From the cell containing the given text, extract its center point as (X, Y) coordinate. 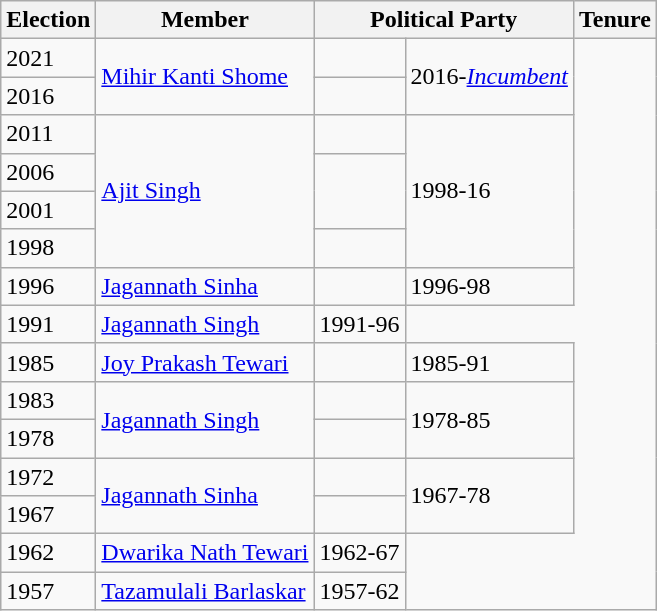
Joy Prakash Tewari (205, 362)
Dwarika Nath Tewari (205, 553)
Ajit Singh (205, 191)
1972 (48, 477)
Tenure (614, 20)
2016-Incumbent (489, 77)
1991 (48, 324)
1985 (48, 362)
1967-78 (489, 496)
1996 (48, 286)
2021 (48, 58)
1983 (48, 400)
1998 (48, 248)
Tazamulali Barlaskar (205, 591)
Member (205, 20)
Political Party (444, 20)
2001 (48, 210)
1957-62 (360, 591)
1962-67 (360, 553)
1991-96 (360, 324)
2006 (48, 172)
2011 (48, 134)
Election (48, 20)
1978-85 (489, 419)
1967 (48, 515)
2016 (48, 96)
Mihir Kanti Shome (205, 77)
1998-16 (489, 191)
1957 (48, 591)
1962 (48, 553)
1978 (48, 438)
1996-98 (489, 286)
1985-91 (489, 362)
